Detect which cell encompasses the target text, then output its [X, Y] center coordinate. 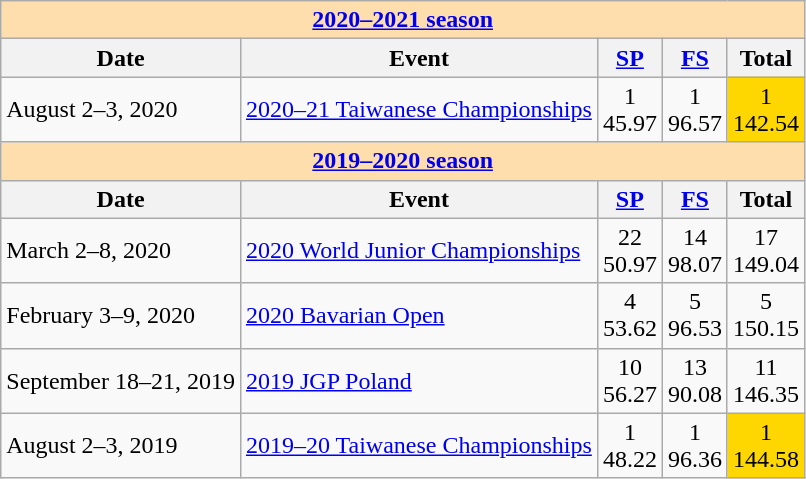
February 3–9, 2020 [121, 316]
17 149.04 [766, 250]
2020 Bavarian Open [418, 316]
1 96.36 [694, 446]
13 90.08 [694, 380]
1 48.22 [630, 446]
2019–2020 season [403, 161]
2019–20 Taiwanese Championships [418, 446]
2020 World Junior Championships [418, 250]
1 142.54 [766, 110]
10 56.27 [630, 380]
March 2–8, 2020 [121, 250]
2020–21 Taiwanese Championships [418, 110]
2019 JGP Poland [418, 380]
2020–2021 season [403, 20]
14 98.07 [694, 250]
22 50.97 [630, 250]
August 2–3, 2019 [121, 446]
11 146.35 [766, 380]
1 96.57 [694, 110]
1 144.58 [766, 446]
September 18–21, 2019 [121, 380]
August 2–3, 2020 [121, 110]
5 96.53 [694, 316]
4 53.62 [630, 316]
5 150.15 [766, 316]
1 45.97 [630, 110]
